Locate the cell with the specified text and output its (x, y) center coordinate. 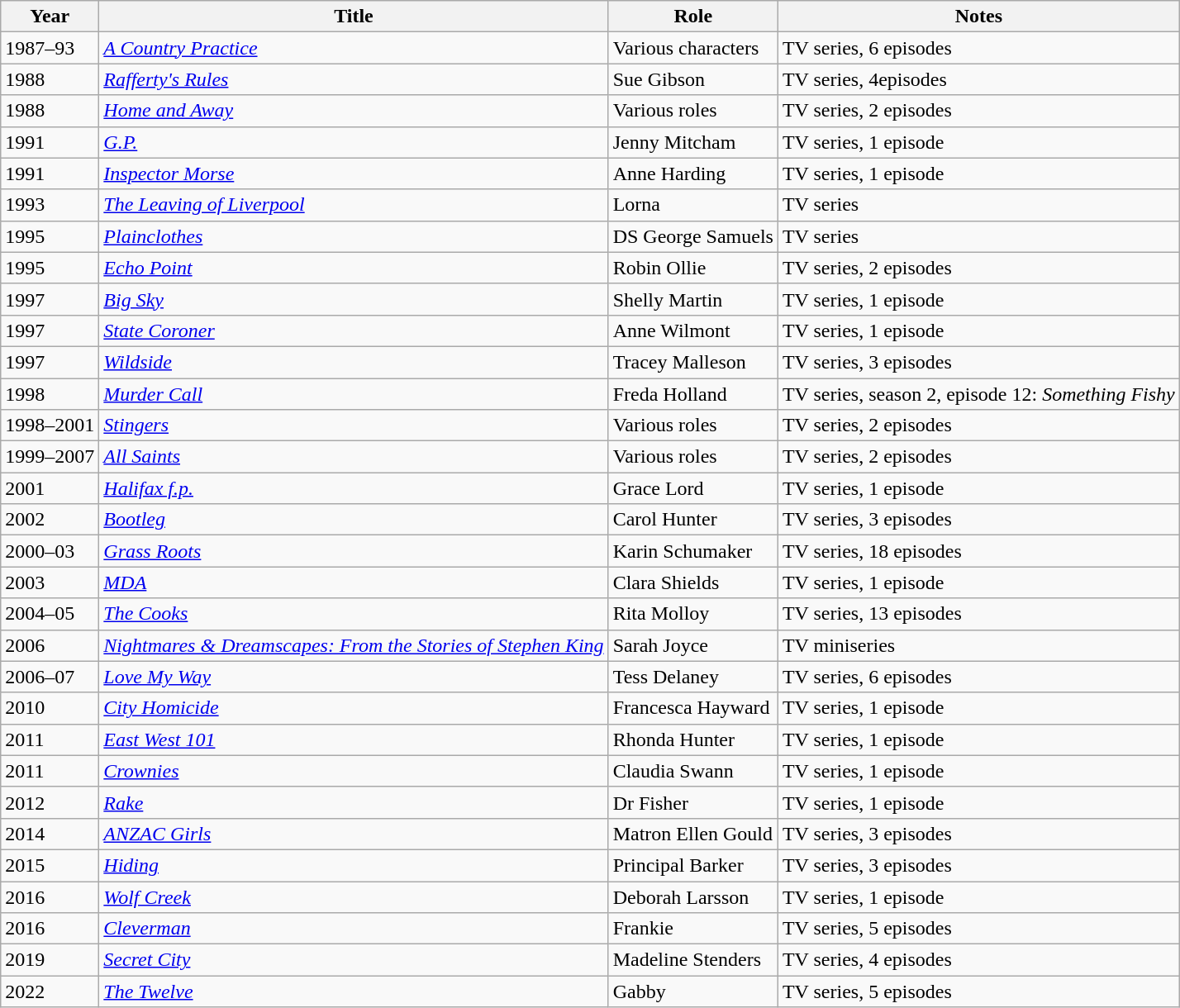
G.P. (354, 142)
Frankie (692, 929)
Role (692, 17)
Hiding (354, 865)
Year (50, 17)
Plainclothes (354, 236)
Shelly Martin (692, 299)
2003 (50, 582)
2006–07 (50, 677)
Title (354, 17)
ANZAC Girls (354, 834)
Karin Schumaker (692, 551)
2012 (50, 802)
1999–2007 (50, 457)
The Cooks (354, 614)
The Leaving of Liverpool (354, 205)
TV series, season 2, episode 12: Something Fishy (978, 394)
Wolf Creek (354, 896)
Clara Shields (692, 582)
Anne Wilmont (692, 330)
Sarah Joyce (692, 645)
2000–03 (50, 551)
Principal Barker (692, 865)
East West 101 (354, 739)
MDA (354, 582)
Echo Point (354, 268)
Rake (354, 802)
Grass Roots (354, 551)
1987–93 (50, 48)
The Twelve (354, 991)
Anne Harding (692, 174)
Dr Fisher (692, 802)
A Country Practice (354, 48)
TV series, 4 episodes (978, 960)
Sue Gibson (692, 79)
Claudia Swann (692, 771)
Francesca Hayward (692, 708)
2002 (50, 520)
2004–05 (50, 614)
Secret City (354, 960)
1993 (50, 205)
Various characters (692, 48)
Madeline Stenders (692, 960)
All Saints (354, 457)
Tess Delaney (692, 677)
TV series, 18 episodes (978, 551)
City Homicide (354, 708)
2010 (50, 708)
2019 (50, 960)
2015 (50, 865)
2001 (50, 488)
Rafferty's Rules (354, 79)
Cleverman (354, 929)
Lorna (692, 205)
TV miniseries (978, 645)
Bootleg (354, 520)
Gabby (692, 991)
Love My Way (354, 677)
Inspector Morse (354, 174)
Home and Away (354, 111)
Crownies (354, 771)
Big Sky (354, 299)
Murder Call (354, 394)
Tracey Malleson (692, 362)
1998–2001 (50, 426)
State Coroner (354, 330)
Freda Holland (692, 394)
TV series, 4episodes (978, 79)
Carol Hunter (692, 520)
Grace Lord (692, 488)
Halifax f.p. (354, 488)
Rhonda Hunter (692, 739)
TV series, 13 episodes (978, 614)
Stingers (354, 426)
Deborah Larsson (692, 896)
Rita Molloy (692, 614)
Matron Ellen Gould (692, 834)
Nightmares & Dreamscapes: From the Stories of Stephen King (354, 645)
2014 (50, 834)
Jenny Mitcham (692, 142)
2022 (50, 991)
2006 (50, 645)
Notes (978, 17)
1998 (50, 394)
DS George Samuels (692, 236)
Wildside (354, 362)
Robin Ollie (692, 268)
